For the text-containing cell, return its midpoint in (x, y) coordinate format. 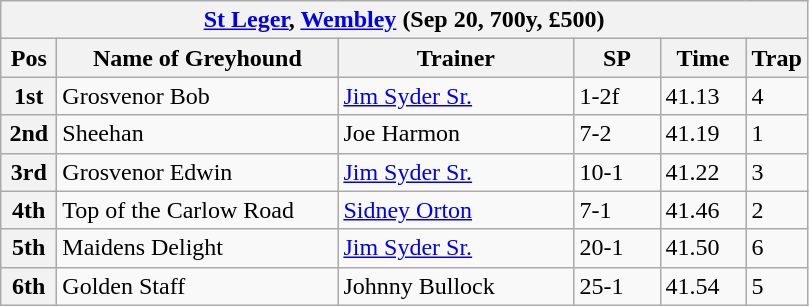
7-2 (617, 134)
7-1 (617, 210)
Trap (776, 58)
Golden Staff (198, 286)
St Leger, Wembley (Sep 20, 700y, £500) (404, 20)
Sheehan (198, 134)
10-1 (617, 172)
25-1 (617, 286)
41.13 (703, 96)
1-2f (617, 96)
SP (617, 58)
6 (776, 248)
Joe Harmon (456, 134)
Grosvenor Bob (198, 96)
Pos (29, 58)
41.22 (703, 172)
3rd (29, 172)
41.19 (703, 134)
41.46 (703, 210)
4 (776, 96)
20-1 (617, 248)
Grosvenor Edwin (198, 172)
3 (776, 172)
Trainer (456, 58)
Maidens Delight (198, 248)
Top of the Carlow Road (198, 210)
Name of Greyhound (198, 58)
1 (776, 134)
41.54 (703, 286)
5 (776, 286)
4th (29, 210)
6th (29, 286)
Sidney Orton (456, 210)
Johnny Bullock (456, 286)
Time (703, 58)
2nd (29, 134)
41.50 (703, 248)
5th (29, 248)
1st (29, 96)
2 (776, 210)
